Search for the cell housing the specified text and yield its [X, Y] center coordinate. 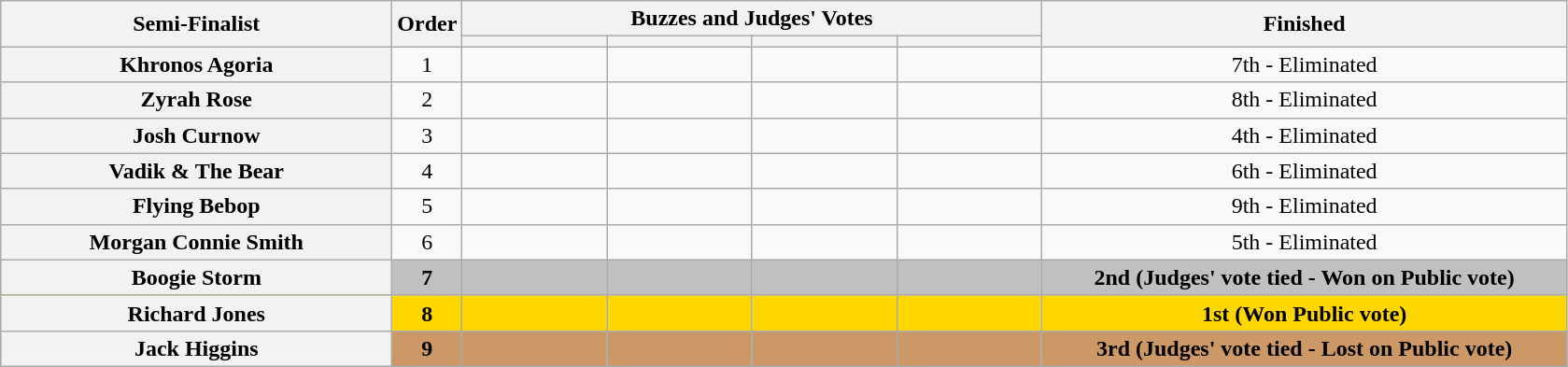
1 [428, 64]
9 [428, 348]
Jack Higgins [196, 348]
7th - Eliminated [1304, 64]
3rd (Judges' vote tied - Lost on Public vote) [1304, 348]
7 [428, 277]
Boogie Storm [196, 277]
4th - Eliminated [1304, 135]
3 [428, 135]
Order [428, 24]
Josh Curnow [196, 135]
8 [428, 313]
8th - Eliminated [1304, 100]
Buzzes and Judges' Votes [752, 19]
2nd (Judges' vote tied - Won on Public vote) [1304, 277]
5 [428, 206]
6th - Eliminated [1304, 171]
Semi-Finalist [196, 24]
Vadik & The Bear [196, 171]
5th - Eliminated [1304, 242]
4 [428, 171]
Zyrah Rose [196, 100]
6 [428, 242]
Richard Jones [196, 313]
2 [428, 100]
9th - Eliminated [1304, 206]
1st (Won Public vote) [1304, 313]
Khronos Agoria [196, 64]
Morgan Connie Smith [196, 242]
Flying Bebop [196, 206]
Finished [1304, 24]
